Extract the (x, y) coordinate from the center of the cell holding the provided text.  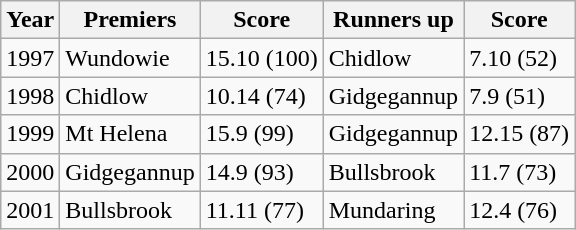
2000 (30, 172)
1998 (30, 96)
14.9 (93) (262, 172)
Runners up (393, 20)
Year (30, 20)
7.9 (51) (520, 96)
1999 (30, 134)
10.14 (74) (262, 96)
11.7 (73) (520, 172)
Premiers (130, 20)
Wundowie (130, 58)
15.9 (99) (262, 134)
2001 (30, 210)
1997 (30, 58)
Mundaring (393, 210)
Mt Helena (130, 134)
12.4 (76) (520, 210)
12.15 (87) (520, 134)
15.10 (100) (262, 58)
11.11 (77) (262, 210)
7.10 (52) (520, 58)
